From the cell containing the given text, extract its center point as (x, y) coordinate. 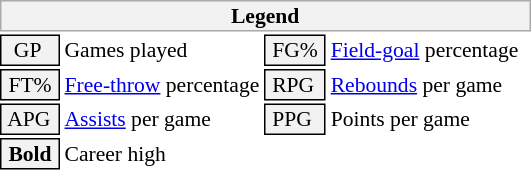
Points per game (430, 120)
APG (30, 120)
Free-throw percentage (162, 85)
Games played (162, 50)
FT% (30, 85)
GP (30, 50)
Field-goal percentage (430, 50)
FG% (295, 50)
Legend (265, 16)
RPG (295, 85)
Bold (30, 154)
Assists per game (162, 120)
Career high (162, 154)
PPG (295, 120)
Rebounds per game (430, 85)
